Find where the given text appears and provide that cell's center as (x, y) coordinate. 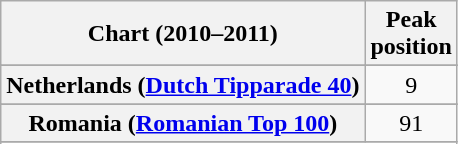
Peakposition (411, 34)
Romania (Romanian Top 100) (183, 123)
91 (411, 123)
Chart (2010–2011) (183, 34)
Netherlands (Dutch Tipparade 40) (183, 85)
9 (411, 85)
